Extract the (X, Y) coordinate from the center of the cell holding the provided text.  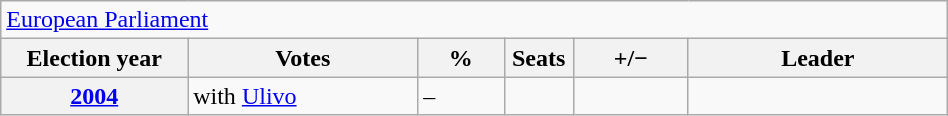
Leader (818, 58)
Votes (303, 58)
with Ulivo (303, 96)
2004 (94, 96)
+/− (630, 58)
European Parliament (474, 20)
– (461, 96)
% (461, 58)
Election year (94, 58)
Seats (538, 58)
